Pinpoint the cell where the given text exists, returning its (X, Y) midpoint coordinate. 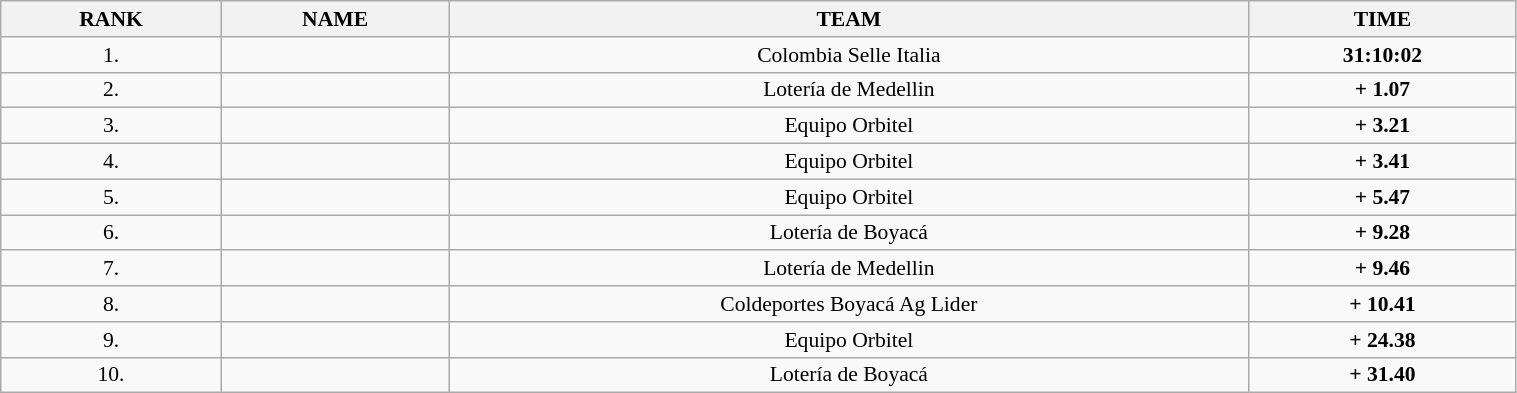
6. (111, 233)
4. (111, 162)
+ 31.40 (1382, 375)
RANK (111, 19)
10. (111, 375)
+ 1.07 (1382, 90)
8. (111, 304)
Colombia Selle Italia (849, 55)
7. (111, 269)
+ 24.38 (1382, 340)
2. (111, 90)
NAME (335, 19)
+ 3.41 (1382, 162)
9. (111, 340)
3. (111, 126)
+ 9.46 (1382, 269)
+ 3.21 (1382, 126)
5. (111, 197)
TEAM (849, 19)
31:10:02 (1382, 55)
1. (111, 55)
+ 10.41 (1382, 304)
TIME (1382, 19)
+ 9.28 (1382, 233)
Coldeportes Boyacá Ag Lider (849, 304)
+ 5.47 (1382, 197)
